Search for the cell housing the specified text and yield its [x, y] center coordinate. 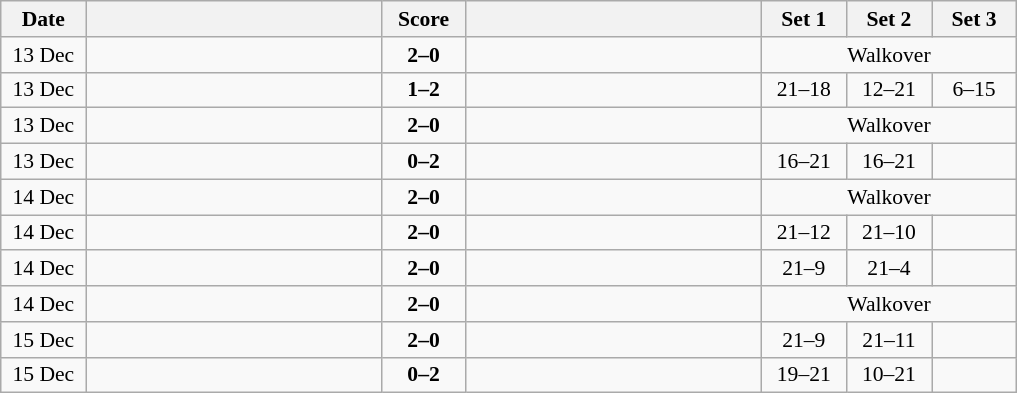
21–10 [888, 233]
21–11 [888, 340]
6–15 [974, 90]
21–18 [804, 90]
Date [44, 19]
Set 3 [974, 19]
1–2 [424, 90]
10–21 [888, 375]
12–21 [888, 90]
Set 2 [888, 19]
21–12 [804, 233]
21–4 [888, 269]
Score [424, 19]
Set 1 [804, 19]
19–21 [804, 375]
